Detect which cell encompasses the target text, then output its [x, y] center coordinate. 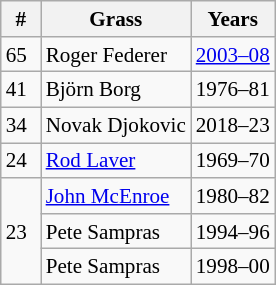
1969–70 [233, 160]
1976–81 [233, 90]
1994–96 [233, 230]
John McEnroe [116, 196]
2018–23 [233, 124]
Roger Federer [116, 54]
Years [233, 18]
24 [21, 160]
23 [21, 231]
65 [21, 54]
34 [21, 124]
Novak Djokovic [116, 124]
Björn Borg [116, 90]
# [21, 18]
1980–82 [233, 196]
Grass [116, 18]
41 [21, 90]
Rod Laver [116, 160]
2003–08 [233, 54]
1998–00 [233, 266]
